Detect which cell encompasses the target text, then output its (X, Y) center coordinate. 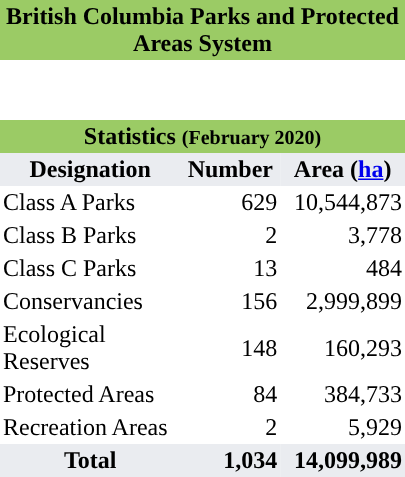
Protected Areas (90, 394)
2,999,899 (342, 302)
Total (90, 460)
629 (230, 202)
84 (230, 394)
484 (342, 268)
156 (230, 302)
Class C Parks (90, 268)
1,034 (230, 460)
Designation (90, 170)
Ecological Reserves (90, 348)
Statistics (February 2020) (202, 136)
13 (230, 268)
Class B Parks (90, 236)
Class A Parks (90, 202)
384,733 (342, 394)
5,929 (342, 428)
Area (ha) (342, 170)
3,778 (342, 236)
British Columbia Parks and Protected Areas System (202, 30)
10,544,873 (342, 202)
14,099,989 (342, 460)
Conservancies (90, 302)
148 (230, 348)
160,293 (342, 348)
Recreation Areas (90, 428)
Number (230, 170)
